Provide the (x, y) coordinate of the cell's center where the given text is located.  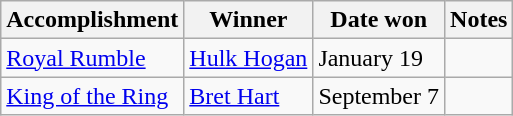
Bret Hart (248, 96)
Notes (479, 20)
Date won (379, 20)
January 19 (379, 58)
King of the Ring (92, 96)
Winner (248, 20)
September 7 (379, 96)
Hulk Hogan (248, 58)
Royal Rumble (92, 58)
Accomplishment (92, 20)
